Scan for the cell matching the given text and deliver its (x, y) coordinate at center. 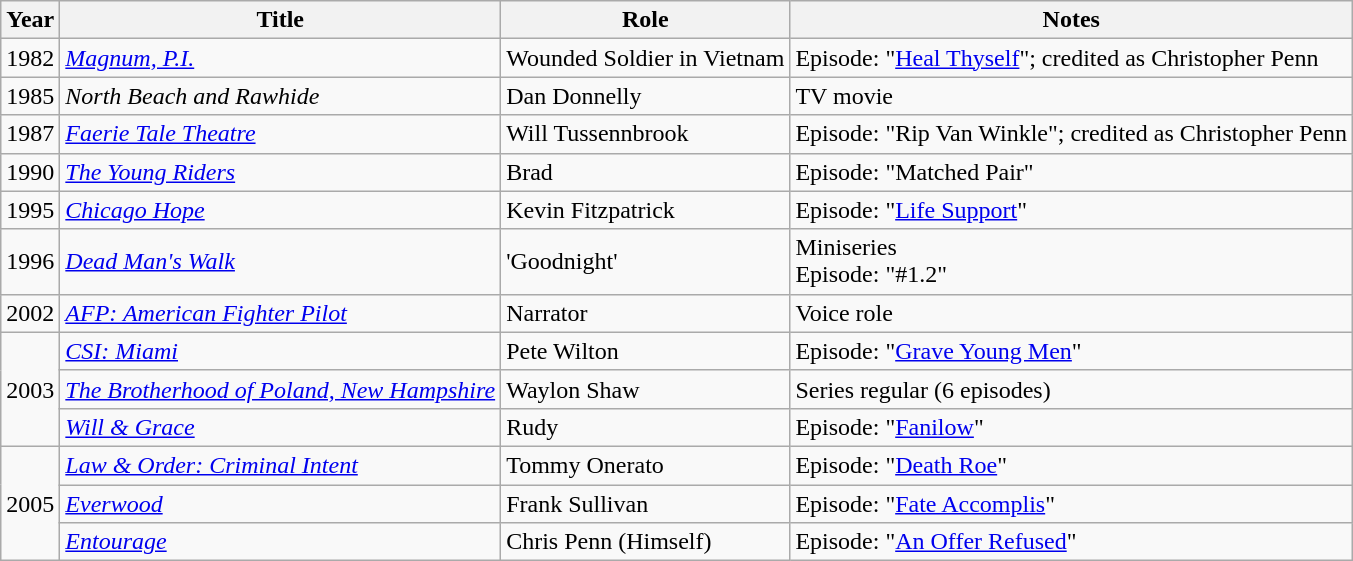
Dan Donnelly (646, 96)
Title (280, 20)
1985 (30, 96)
TV movie (1072, 96)
Rudy (646, 427)
Pete Wilton (646, 351)
AFP: American Fighter Pilot (280, 313)
Episode: "Grave Young Men" (1072, 351)
Will & Grace (280, 427)
Voice role (1072, 313)
The Brotherhood of Poland, New Hampshire (280, 389)
1996 (30, 262)
Faerie Tale Theatre (280, 134)
1990 (30, 172)
Entourage (280, 542)
'Goodnight' (646, 262)
Episode: "Rip Van Winkle"; credited as Christopher Penn (1072, 134)
Will Tussennbrook (646, 134)
Episode: "Heal Thyself"; credited as Christopher Penn (1072, 58)
Episode: "Fate Accomplis" (1072, 503)
Episode: "Matched Pair" (1072, 172)
MiniseriesEpisode: "#1.2" (1072, 262)
Kevin Fitzpatrick (646, 210)
Episode: "Death Roe" (1072, 465)
2002 (30, 313)
1982 (30, 58)
Dead Man's Walk (280, 262)
Chris Penn (Himself) (646, 542)
Wounded Soldier in Vietnam (646, 58)
Tommy Onerato (646, 465)
The Young Riders (280, 172)
Waylon Shaw (646, 389)
Frank Sullivan (646, 503)
Everwood (280, 503)
CSI: Miami (280, 351)
Chicago Hope (280, 210)
Law & Order: Criminal Intent (280, 465)
Role (646, 20)
Narrator (646, 313)
Year (30, 20)
Episode: "Fanilow" (1072, 427)
Episode: "An Offer Refused" (1072, 542)
Episode: "Life Support" (1072, 210)
2003 (30, 389)
North Beach and Rawhide (280, 96)
Brad (646, 172)
2005 (30, 503)
Magnum, P.I. (280, 58)
Series regular (6 episodes) (1072, 389)
Notes (1072, 20)
1987 (30, 134)
1995 (30, 210)
